Detect which cell encompasses the target text, then output its [x, y] center coordinate. 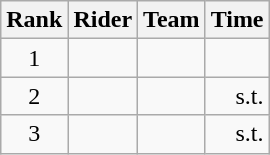
Time [237, 20]
Rider [103, 20]
Rank [34, 20]
2 [34, 96]
1 [34, 58]
3 [34, 134]
Team [172, 20]
